From the cell containing the given text, extract its center point as [x, y] coordinate. 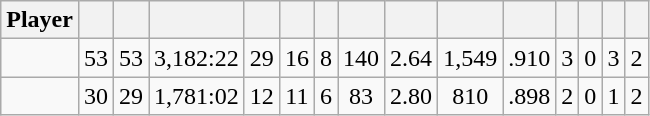
83 [362, 96]
810 [470, 96]
Player [40, 20]
8 [326, 58]
6 [326, 96]
2.80 [412, 96]
30 [96, 96]
.910 [530, 58]
3,182:22 [197, 58]
1 [614, 96]
11 [296, 96]
.898 [530, 96]
1,781:02 [197, 96]
12 [262, 96]
16 [296, 58]
140 [362, 58]
2.64 [412, 58]
1,549 [470, 58]
